Output the [X, Y] coordinate of the center of the cell containing the given text.  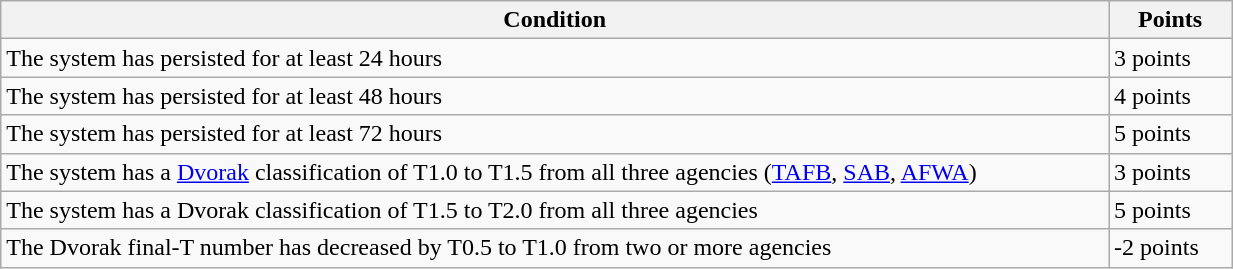
The system has persisted for at least 24 hours [555, 58]
-2 points [1170, 248]
Condition [555, 20]
The system has persisted for at least 72 hours [555, 134]
The system has persisted for at least 48 hours [555, 96]
The system has a Dvorak classification of T1.5 to T2.0 from all three agencies [555, 210]
Points [1170, 20]
4 points [1170, 96]
The system has a Dvorak classification of T1.0 to T1.5 from all three agencies (TAFB, SAB, AFWA) [555, 172]
The Dvorak final-T number has decreased by T0.5 to T1.0 from two or more agencies [555, 248]
